For the text-containing cell, return its midpoint in (X, Y) coordinate format. 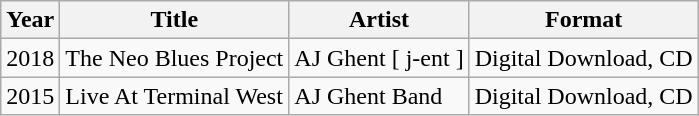
AJ Ghent Band (379, 96)
Title (174, 20)
2015 (30, 96)
AJ Ghent [ j-ent ] (379, 58)
Artist (379, 20)
Year (30, 20)
Format (584, 20)
Live At Terminal West (174, 96)
2018 (30, 58)
The Neo Blues Project (174, 58)
